Scan for the cell matching the given text and deliver its [X, Y] coordinate at center. 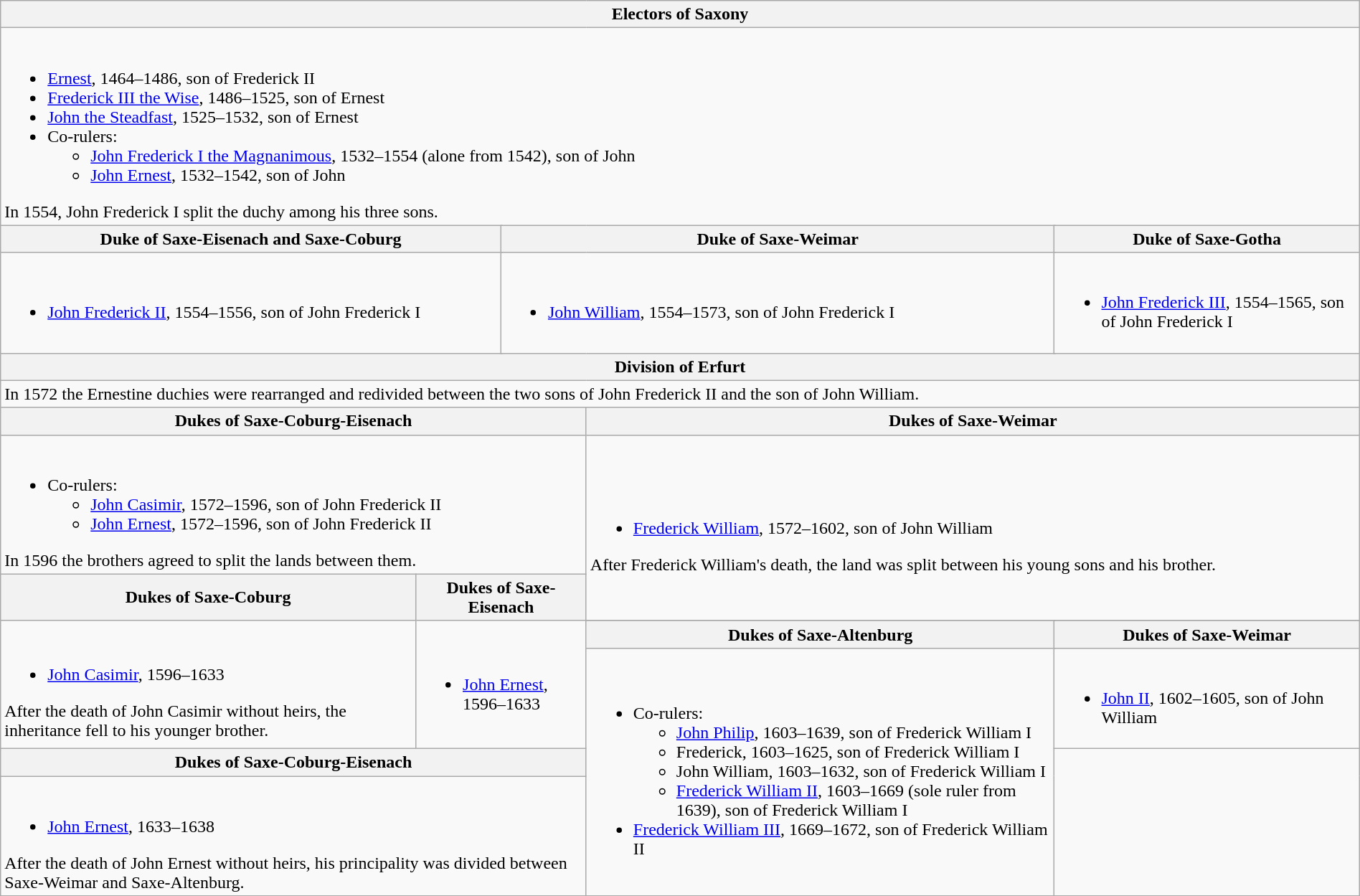
John Frederick II, 1554–1556, son of John Frederick I [251, 303]
Dukes of Saxe-Altenburg [821, 634]
Dukes of Saxe-Coburg [208, 597]
Duke of Saxe-Eisenach and Saxe-Coburg [251, 239]
John II, 1602–1605, son of John William [1206, 698]
Frederick William, 1572–1602, son of John WilliamAfter Frederick William's death, the land was split between his young sons and his brother. [973, 528]
Duke of Saxe-Weimar [778, 239]
In 1572 the Ernestine duchies were rearranged and redivided between the two sons of John Frederick II and the son of John William. [680, 394]
John Casimir, 1596–1633After the death of John Casimir without heirs, the inheritance fell to his younger brother. [208, 684]
John Ernest, 1596–1633 [501, 684]
Dukes of Saxe-Eisenach [501, 597]
Electors of Saxony [680, 14]
John William, 1554–1573, son of John Frederick I [778, 303]
John Ernest, 1633–1638After the death of John Ernest without heirs, his principality was divided between Saxe-Weimar and Saxe-Altenburg. [294, 836]
Division of Erfurt [680, 367]
Duke of Saxe-Gotha [1206, 239]
John Frederick III, 1554–1565, son of John Frederick I [1206, 303]
